Return the [x, y] coordinate for the center point of the cell that contains the specified text.  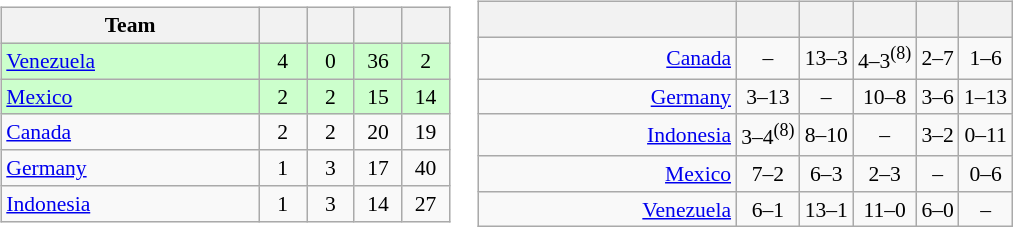
11–0 [885, 209]
3–6 [938, 97]
2–3 [885, 174]
3–4(8) [768, 134]
2–7 [938, 58]
3–13 [768, 97]
20 [378, 132]
1–6 [986, 58]
1–13 [986, 97]
Team [130, 26]
7–2 [768, 174]
8–10 [826, 134]
36 [378, 61]
6–0 [938, 209]
27 [426, 204]
17 [378, 168]
4 [283, 61]
10–8 [885, 97]
0–11 [986, 134]
3–2 [938, 134]
19 [426, 132]
4–3(8) [885, 58]
0–6 [986, 174]
0 [330, 61]
40 [426, 168]
6–3 [826, 174]
6–1 [768, 209]
13–3 [826, 58]
15 [378, 97]
13–1 [826, 209]
